Determine the [X, Y] coordinate at the center of the cell enclosing the given text.  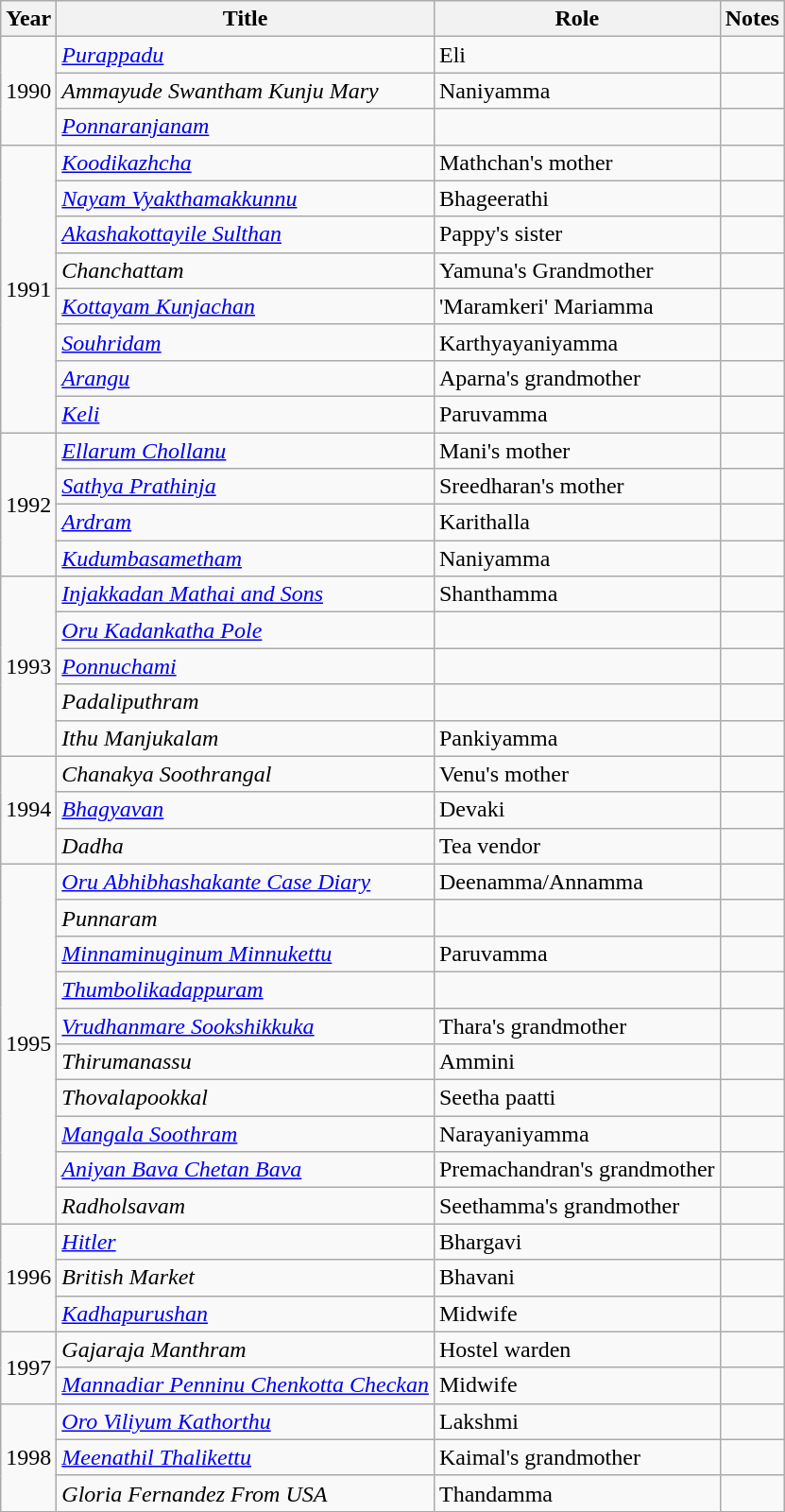
Padaliputhram [246, 702]
Pappy's sister [576, 234]
Thandamma [576, 1493]
Ardram [246, 523]
Nayam Vyakthamakkunnu [246, 198]
Purappadu [246, 55]
Thirumanassu [246, 1062]
1996 [28, 1278]
Ponnaranjanam [246, 127]
Yamuna's Grandmother [576, 270]
1995 [28, 1043]
Lakshmi [576, 1421]
Ammini [576, 1062]
Ithu Manjukalam [246, 738]
Vrudhanmare Sookshikkuka [246, 1025]
Gloria Fernandez From USA [246, 1493]
Shanthamma [576, 594]
Sreedharan's mother [576, 487]
Meenathil Thalikettu [246, 1457]
Venu's mother [576, 774]
Thara's grandmother [576, 1025]
1997 [28, 1367]
Mathchan's mother [576, 163]
1992 [28, 505]
Mangala Soothram [246, 1134]
Seetha paatti [576, 1098]
Mannadiar Penninu Chenkotta Checkan [246, 1385]
Radholsavam [246, 1206]
Bhavani [576, 1278]
Kottayam Kunjachan [246, 306]
Hostel warden [576, 1349]
Oru Abhibhashakante Case Diary [246, 882]
Chanchattam [246, 270]
Seethamma's grandmother [576, 1206]
1990 [28, 91]
Aniyan Bava Chetan Bava [246, 1170]
Akashakottayile Sulthan [246, 234]
'Maramkeri' Mariamma [576, 306]
Devaki [576, 810]
Bhargavi [576, 1242]
Injakkadan Mathai and Sons [246, 594]
Arangu [246, 378]
Keli [246, 414]
Karithalla [576, 523]
Ponnuchami [246, 666]
Ellarum Chollanu [246, 451]
Narayaniyamma [576, 1134]
Kudumbasametham [246, 558]
Pankiyamma [576, 738]
Premachandran's grandmother [576, 1170]
Notes [752, 19]
British Market [246, 1278]
Bhageerathi [576, 198]
Title [246, 19]
1991 [28, 288]
Oru Kadankatha Pole [246, 630]
Ammayude Swantham Kunju Mary [246, 91]
Deenamma/Annamma [576, 882]
Aparna's grandmother [576, 378]
Mani's mother [576, 451]
Eli [576, 55]
1993 [28, 666]
Gajaraja Manthram [246, 1349]
Koodikazhcha [246, 163]
Kaimal's grandmother [576, 1457]
1998 [28, 1457]
Dadha [246, 846]
1994 [28, 810]
Chanakya Soothrangal [246, 774]
Year [28, 19]
Thovalapookkal [246, 1098]
Kadhapurushan [246, 1314]
Minnaminuginum Minnukettu [246, 954]
Thumbolikadappuram [246, 989]
Tea vendor [576, 846]
Sathya Prathinja [246, 487]
Oro Viliyum Kathorthu [246, 1421]
Punnaram [246, 918]
Bhagyavan [246, 810]
Karthyayaniyamma [576, 342]
Role [576, 19]
Hitler [246, 1242]
Souhridam [246, 342]
